Determine the [x, y] coordinate at the center of the cell enclosing the given text.  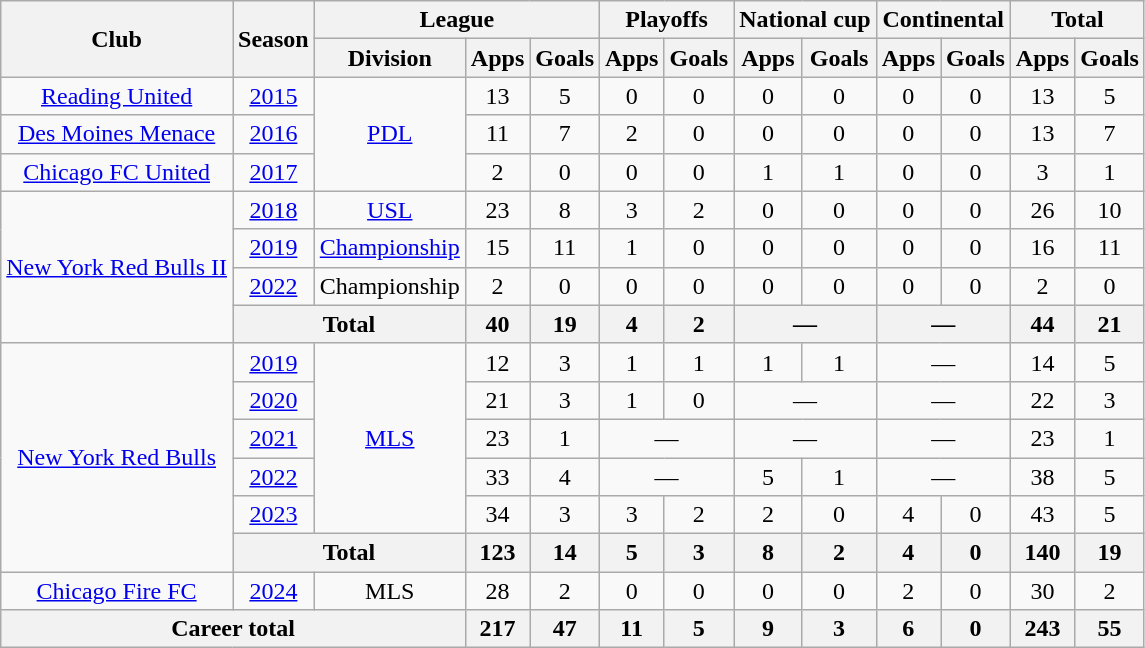
243 [1042, 629]
40 [497, 324]
Playoffs [667, 20]
League [456, 20]
16 [1042, 248]
123 [497, 553]
2023 [273, 515]
6 [908, 629]
2018 [273, 210]
15 [497, 248]
43 [1042, 515]
12 [497, 362]
Club [117, 39]
Reading United [117, 96]
Des Moines Menace [117, 134]
USL [390, 210]
Chicago FC United [117, 172]
National cup [805, 20]
Division [390, 58]
22 [1042, 400]
30 [1042, 591]
2024 [273, 591]
2016 [273, 134]
2017 [273, 172]
2021 [273, 438]
47 [565, 629]
28 [497, 591]
2020 [273, 400]
33 [497, 477]
26 [1042, 210]
34 [497, 515]
New York Red Bulls II [117, 267]
Season [273, 39]
PDL [390, 134]
9 [768, 629]
44 [1042, 324]
New York Red Bulls [117, 457]
2015 [273, 96]
Career total [234, 629]
10 [1110, 210]
Continental [943, 20]
55 [1110, 629]
217 [497, 629]
Chicago Fire FC [117, 591]
140 [1042, 553]
38 [1042, 477]
